Detect which cell encompasses the target text, then output its (X, Y) center coordinate. 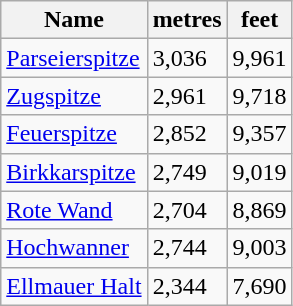
8,869 (260, 210)
Birkkarspitze (74, 172)
metres (187, 20)
9,357 (260, 134)
2,744 (187, 248)
2,344 (187, 286)
Feuerspitze (74, 134)
Hochwanner (74, 248)
Ellmauer Halt (74, 286)
2,749 (187, 172)
7,690 (260, 286)
Parseierspitze (74, 58)
2,852 (187, 134)
2,961 (187, 96)
2,704 (187, 210)
9,003 (260, 248)
Zugspitze (74, 96)
9,718 (260, 96)
9,019 (260, 172)
9,961 (260, 58)
feet (260, 20)
Rote Wand (74, 210)
3,036 (187, 58)
Name (74, 20)
